Find where the given text appears and provide that cell's center as [X, Y] coordinate. 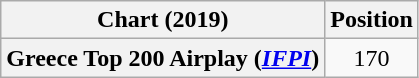
170 [372, 58]
Chart (2019) [163, 20]
Greece Top 200 Airplay (IFPI) [163, 58]
Position [372, 20]
